Determine the (x, y) coordinate at the center of the cell enclosing the given text.  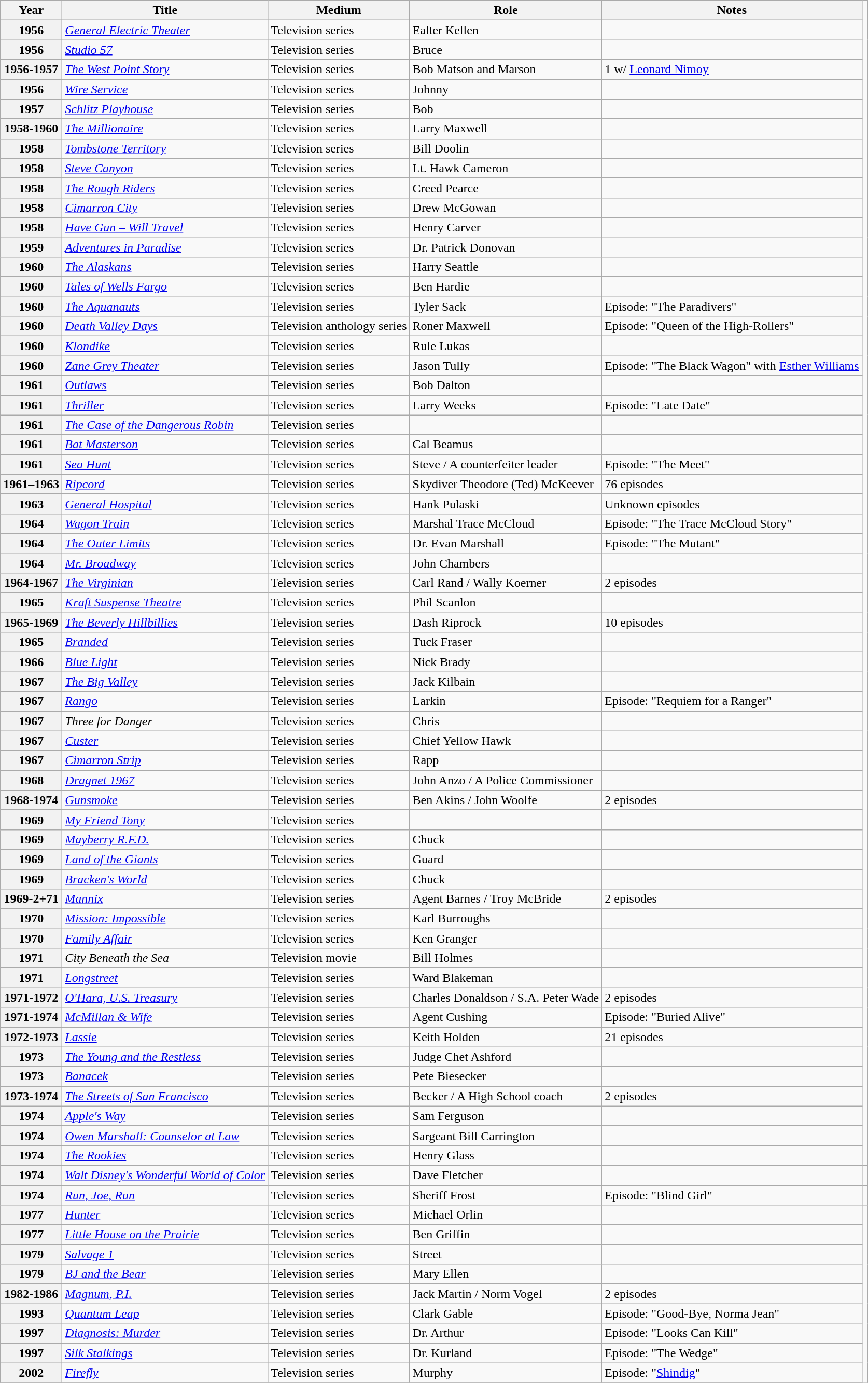
The Young and the Restless (165, 1057)
Agent Barnes / Troy McBride (506, 899)
Episode: "The Wedge" (732, 1353)
Episode: "Blind Girl" (732, 1195)
Street (506, 1254)
Episode: "The Meet" (732, 464)
Studio 57 (165, 50)
Run, Joe, Run (165, 1195)
Ben Hardie (506, 287)
Thriller (165, 405)
Firefly (165, 1373)
Bill Holmes (506, 958)
Mannix (165, 899)
The Virginian (165, 583)
The West Point Story (165, 70)
Magnum, P.I. (165, 1294)
Television anthology series (339, 326)
Episode: "The Trace McCloud Story" (732, 523)
Longstreet (165, 978)
Agent Cushing (506, 1017)
Adventures in Paradise (165, 247)
Bat Masterson (165, 445)
Branded (165, 642)
Gunsmoke (165, 800)
Dave Fletcher (506, 1175)
Rango (165, 701)
Drew McGowan (506, 208)
Sam Ferguson (506, 1116)
Episode: "Shindig" (732, 1373)
1982-1986 (31, 1294)
1 w/ Leonard Nimoy (732, 70)
Diagnosis: Murder (165, 1333)
Year (31, 10)
Klondike (165, 346)
Land of the Giants (165, 859)
The Big Valley (165, 682)
Harry Seattle (506, 267)
Rapp (506, 760)
10 episodes (732, 623)
Episode: "Looks Can Kill" (732, 1333)
Ward Blakeman (506, 978)
Larry Weeks (506, 405)
Ken Granger (506, 938)
Creed Pearce (506, 188)
Dr. Patrick Donovan (506, 247)
Episode: "Queen of the High-Rollers" (732, 326)
Rule Lukas (506, 346)
Salvage 1 (165, 1254)
Johnny (506, 89)
Kraft Suspense Theatre (165, 603)
1973-1974 (31, 1096)
Medium (339, 10)
Sargeant Bill Carrington (506, 1136)
Quantum Leap (165, 1313)
Walt Disney's Wonderful World of Color (165, 1175)
Mission: Impossible (165, 919)
Tombstone Territory (165, 148)
Outlaws (165, 385)
Silk Stalkings (165, 1353)
Roner Maxwell (506, 326)
Larry Maxwell (506, 129)
General Hospital (165, 504)
Tales of Wells Fargo (165, 287)
Dr. Kurland (506, 1353)
Custer (165, 741)
Episode: "The Mutant" (732, 543)
BJ and the Bear (165, 1274)
McMillan & Wife (165, 1017)
1969-2+71 (31, 899)
Mr. Broadway (165, 563)
Steve Canyon (165, 168)
Chief Yellow Hawk (506, 741)
Henry Carver (506, 227)
Dash Riprock (506, 623)
1993 (31, 1313)
Ripcord (165, 484)
Chris (506, 721)
Guard (506, 859)
Tyler Sack (506, 307)
Notes (732, 10)
Episode: "Buried Alive" (732, 1017)
1956-1957 (31, 70)
1958-1960 (31, 129)
Nick Brady (506, 662)
Charles Donaldson / S.A. Peter Wade (506, 998)
Bruce (506, 50)
Episode: "Late Date" (732, 405)
The Aquanauts (165, 307)
Schlitz Playhouse (165, 109)
1968-1974 (31, 800)
O'Hara, U.S. Treasury (165, 998)
Episode: "Requiem for a Ranger" (732, 701)
Hunter (165, 1215)
The Millionaire (165, 129)
John Anzo / A Police Commissioner (506, 780)
Title (165, 10)
The Outer Limits (165, 543)
76 episodes (732, 484)
The Streets of San Francisco (165, 1096)
Skydiver Theodore (Ted) McKeever (506, 484)
1971-1972 (31, 998)
Mary Ellen (506, 1274)
Mayberry R.F.D. (165, 839)
Jason Tully (506, 366)
The Alaskans (165, 267)
Jack Martin / Norm Vogel (506, 1294)
2002 (31, 1373)
Owen Marshall: Counselor at Law (165, 1136)
Episode: "The Black Wagon" with Esther Williams (732, 366)
1963 (31, 504)
Wagon Train (165, 523)
Karl Burroughs (506, 919)
1972-1973 (31, 1037)
Cimarron Strip (165, 760)
Role (506, 10)
Bob (506, 109)
Sheriff Frost (506, 1195)
City Beneath the Sea (165, 958)
Henry Glass (506, 1155)
Ealter Kellen (506, 30)
Sea Hunt (165, 464)
Steve / A counterfeiter leader (506, 464)
John Chambers (506, 563)
Episode: "Good-Bye, Norma Jean" (732, 1313)
The Beverly Hillbillies (165, 623)
Have Gun – Will Travel (165, 227)
Becker / A High School coach (506, 1096)
Bob Matson and Marson (506, 70)
Pete Biesecker (506, 1076)
1957 (31, 109)
The Rookies (165, 1155)
Zane Grey Theater (165, 366)
Cal Beamus (506, 445)
Cimarron City (165, 208)
Television movie (339, 958)
My Friend Tony (165, 820)
Lt. Hawk Cameron (506, 168)
Michael Orlin (506, 1215)
Murphy (506, 1373)
Little House on the Prairie (165, 1235)
Blue Light (165, 662)
General Electric Theater (165, 30)
Phil Scanlon (506, 603)
Unknown episodes (732, 504)
Family Affair (165, 938)
1961–1963 (31, 484)
Apple's Way (165, 1116)
Episode: "The Paradivers" (732, 307)
Hank Pulaski (506, 504)
1968 (31, 780)
1971-1974 (31, 1017)
1965-1969 (31, 623)
The Case of the Dangerous Robin (165, 425)
Dr. Arthur (506, 1333)
Bob Dalton (506, 385)
The Rough Riders (165, 188)
Ben Akins / John Woolfe (506, 800)
Death Valley Days (165, 326)
Larkin (506, 701)
Keith Holden (506, 1037)
1964-1967 (31, 583)
Carl Rand / Wally Koerner (506, 583)
Bracken's World (165, 879)
Banacek (165, 1076)
Tuck Fraser (506, 642)
Dr. Evan Marshall (506, 543)
21 episodes (732, 1037)
Clark Gable (506, 1313)
Three for Danger (165, 721)
Ben Griffin (506, 1235)
Jack Kilbain (506, 682)
Dragnet 1967 (165, 780)
Bill Doolin (506, 148)
Lassie (165, 1037)
Wire Service (165, 89)
1966 (31, 662)
1959 (31, 247)
Marshal Trace McCloud (506, 523)
Judge Chet Ashford (506, 1057)
